Locate the cell with the specified text and output its [X, Y] center coordinate. 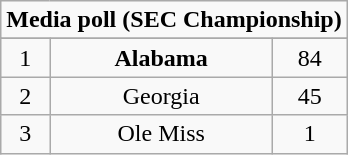
Ole Miss [162, 134]
Media poll (SEC Championship) [174, 20]
45 [310, 96]
2 [26, 96]
Georgia [162, 96]
Alabama [162, 58]
84 [310, 58]
3 [26, 134]
